Scan for the cell matching the given text and deliver its (x, y) coordinate at center. 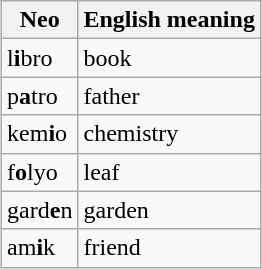
Neo (40, 20)
folyo (40, 172)
book (169, 58)
kemio (40, 134)
English meaning (169, 20)
friend (169, 248)
father (169, 96)
chemistry (169, 134)
amik (40, 248)
patro (40, 96)
libro (40, 58)
leaf (169, 172)
